Scan for the cell matching the given text and deliver its [X, Y] coordinate at center. 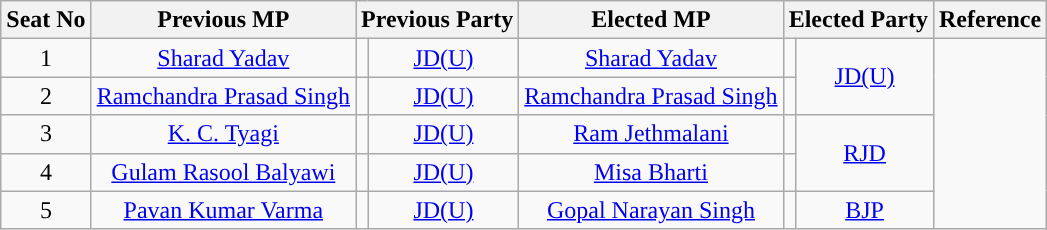
1 [46, 58]
Elected MP [651, 20]
Previous MP [223, 20]
BJP [865, 210]
Misa Bharti [651, 172]
RJD [865, 153]
Previous Party [438, 20]
Seat No [46, 20]
5 [46, 210]
Gopal Narayan Singh [651, 210]
K. C. Tyagi [223, 134]
Reference [990, 20]
Elected Party [858, 20]
4 [46, 172]
Pavan Kumar Varma [223, 210]
Ram Jethmalani [651, 134]
2 [46, 96]
3 [46, 134]
Gulam Rasool Balyawi [223, 172]
